From the cell containing the given text, extract its center point as [X, Y] coordinate. 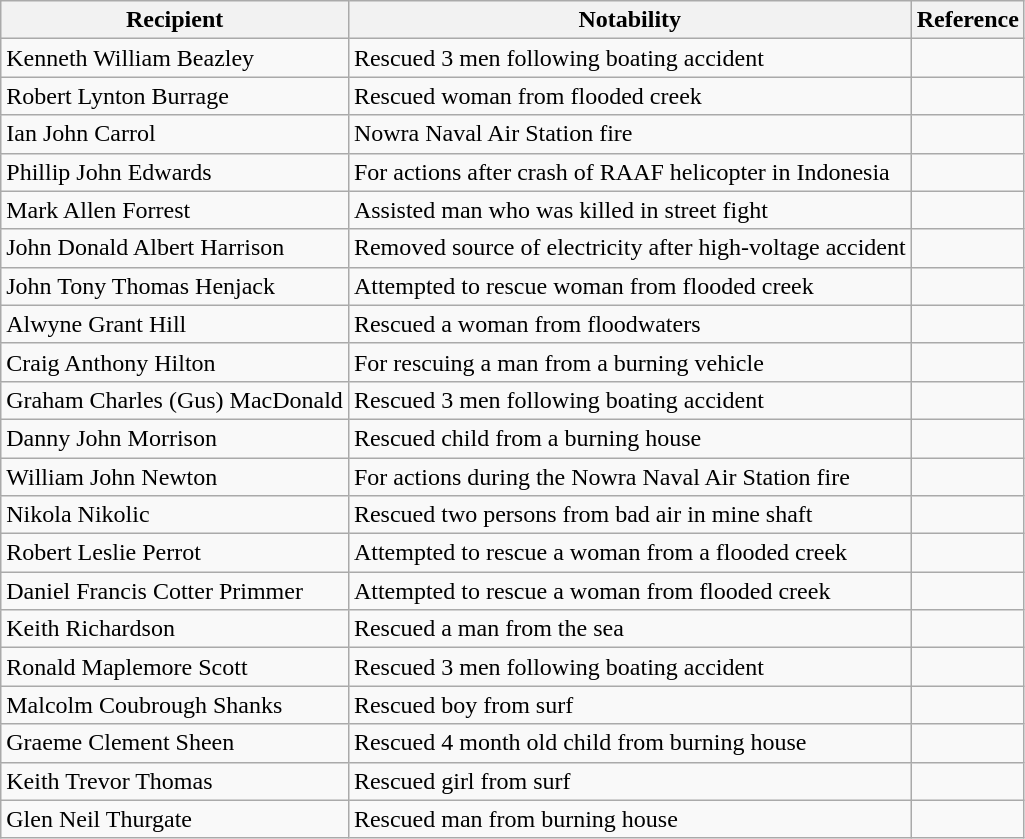
Reference [968, 20]
Kenneth William Beazley [175, 58]
Attempted to rescue a woman from a flooded creek [630, 553]
Rescued a man from the sea [630, 629]
Attempted to rescue a woman from flooded creek [630, 591]
Ronald Maplemore Scott [175, 667]
Rescued 4 month old child from burning house [630, 743]
For actions after crash of RAAF helicopter in Indonesia [630, 172]
Recipient [175, 20]
John Donald Albert Harrison [175, 248]
Notability [630, 20]
Mark Allen Forrest [175, 210]
Robert Lynton Burrage [175, 96]
Rescued boy from surf [630, 705]
Ian John Carrol [175, 134]
Glen Neil Thurgate [175, 819]
Craig Anthony Hilton [175, 362]
Rescued child from a burning house [630, 438]
Rescued man from burning house [630, 819]
For actions during the Nowra Naval Air Station fire [630, 477]
Keith Richardson [175, 629]
Assisted man who was killed in street fight [630, 210]
For rescuing a man from a burning vehicle [630, 362]
Nikola Nikolic [175, 515]
Removed source of electricity after high-voltage accident [630, 248]
Nowra Naval Air Station fire [630, 134]
Rescued girl from surf [630, 781]
Attempted to rescue woman from flooded creek [630, 286]
Daniel Francis Cotter Primmer [175, 591]
Robert Leslie Perrot [175, 553]
Keith Trevor Thomas [175, 781]
Rescued woman from flooded creek [630, 96]
Graeme Clement Sheen [175, 743]
Rescued a woman from floodwaters [630, 324]
William John Newton [175, 477]
Alwyne Grant Hill [175, 324]
Rescued two persons from bad air in mine shaft [630, 515]
Phillip John Edwards [175, 172]
Graham Charles (Gus) MacDonald [175, 400]
Danny John Morrison [175, 438]
John Tony Thomas Henjack [175, 286]
Malcolm Coubrough Shanks [175, 705]
